Return (X, Y) of the center of cell containing provided text 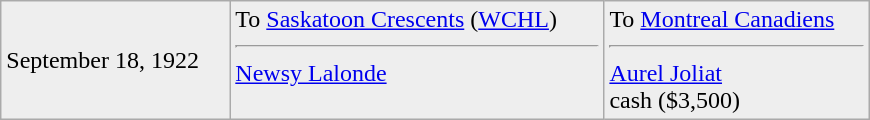
To Saskatoon Crescents (WCHL)Newsy Lalonde (417, 60)
To Montreal Canadiens Aurel Joliatcash ($3,500) (736, 60)
September 18, 1922 (116, 60)
